Identify which cell holds the provided text, then report its (x, y) central coordinate. 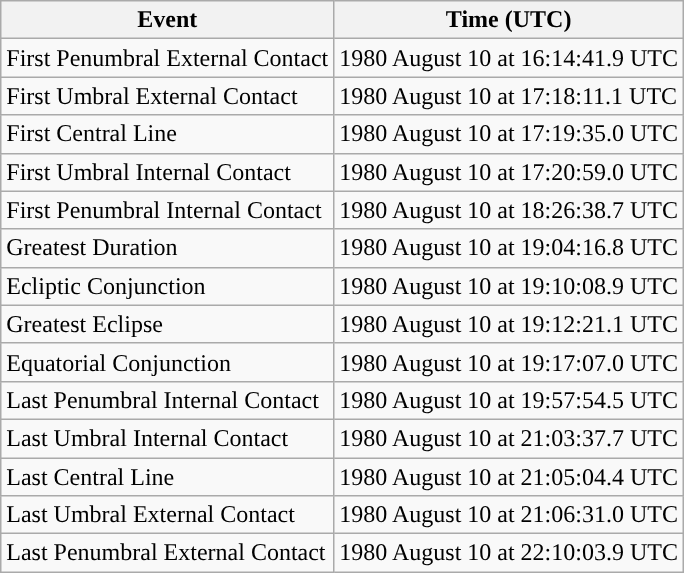
1980 August 10 at 17:19:35.0 UTC (509, 134)
Greatest Duration (168, 248)
1980 August 10 at 21:03:37.7 UTC (509, 438)
1980 August 10 at 19:57:54.5 UTC (509, 400)
First Central Line (168, 134)
Time (UTC) (509, 20)
1980 August 10 at 19:04:16.8 UTC (509, 248)
Last Penumbral External Contact (168, 553)
First Umbral External Contact (168, 96)
Event (168, 20)
1980 August 10 at 21:05:04.4 UTC (509, 477)
Last Central Line (168, 477)
1980 August 10 at 19:12:21.1 UTC (509, 324)
Greatest Eclipse (168, 324)
1980 August 10 at 17:18:11.1 UTC (509, 96)
Last Umbral Internal Contact (168, 438)
1980 August 10 at 19:10:08.9 UTC (509, 286)
First Penumbral External Contact (168, 58)
1980 August 10 at 19:17:07.0 UTC (509, 362)
1980 August 10 at 22:10:03.9 UTC (509, 553)
1980 August 10 at 16:14:41.9 UTC (509, 58)
Last Penumbral Internal Contact (168, 400)
1980 August 10 at 21:06:31.0 UTC (509, 515)
First Umbral Internal Contact (168, 172)
First Penumbral Internal Contact (168, 210)
Equatorial Conjunction (168, 362)
Last Umbral External Contact (168, 515)
1980 August 10 at 17:20:59.0 UTC (509, 172)
1980 August 10 at 18:26:38.7 UTC (509, 210)
Ecliptic Conjunction (168, 286)
